Return the (x, y) coordinate for the center point of the cell that contains the specified text.  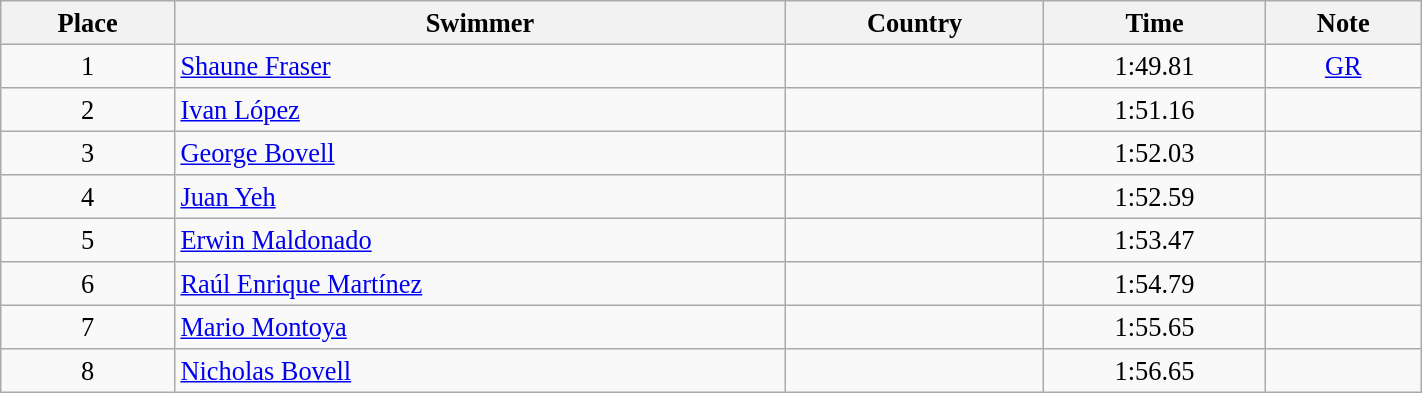
Mario Montoya (480, 327)
Raúl Enrique Martínez (480, 284)
George Bovell (480, 153)
5 (88, 240)
8 (88, 371)
3 (88, 153)
Ivan López (480, 109)
6 (88, 284)
Country (914, 22)
Juan Yeh (480, 197)
1:49.81 (1154, 66)
4 (88, 197)
7 (88, 327)
Time (1154, 22)
1:53.47 (1154, 240)
1:52.59 (1154, 197)
1:55.65 (1154, 327)
Place (88, 22)
Swimmer (480, 22)
GR (1343, 66)
Nicholas Bovell (480, 371)
2 (88, 109)
1:54.79 (1154, 284)
1:56.65 (1154, 371)
Shaune Fraser (480, 66)
Note (1343, 22)
1:52.03 (1154, 153)
1:51.16 (1154, 109)
1 (88, 66)
Erwin Maldonado (480, 240)
